Return the (x, y) coordinate for the center point of the cell that contains the specified text.  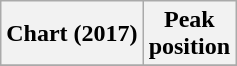
Chart (2017) (72, 34)
Peak position (189, 34)
